Pinpoint the cell where the given text exists, returning its [x, y] midpoint coordinate. 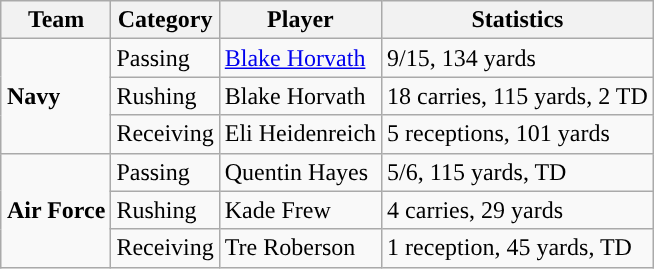
Team [56, 20]
18 carries, 115 yards, 2 TD [518, 96]
Air Force [56, 210]
Eli Heidenreich [300, 134]
5 receptions, 101 yards [518, 134]
Navy [56, 96]
Kade Frew [300, 210]
1 reception, 45 yards, TD [518, 248]
9/15, 134 yards [518, 58]
5/6, 115 yards, TD [518, 172]
Tre Roberson [300, 248]
Quentin Hayes [300, 172]
Statistics [518, 20]
Category [165, 20]
4 carries, 29 yards [518, 210]
Player [300, 20]
